Output the (x, y) coordinate of the center of the cell containing the given text.  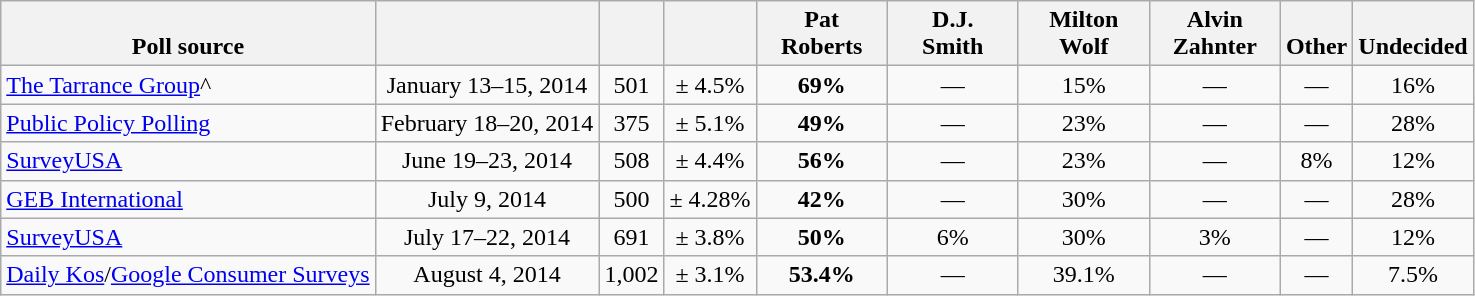
± 4.28% (710, 199)
56% (822, 161)
50% (822, 237)
42% (822, 199)
Daily Kos/Google Consumer Surveys (188, 275)
D.J.Smith (952, 34)
± 5.1% (710, 123)
The Tarrance Group^ (188, 85)
8% (1316, 161)
July 17–22, 2014 (487, 237)
January 13–15, 2014 (487, 85)
Poll source (188, 34)
6% (952, 237)
MiltonWolf (1084, 34)
± 4.5% (710, 85)
691 (632, 237)
15% (1084, 85)
AlvinZahnter (1214, 34)
500 (632, 199)
1,002 (632, 275)
Other (1316, 34)
39.1% (1084, 275)
Undecided (1413, 34)
GEB International (188, 199)
16% (1413, 85)
7.5% (1413, 275)
± 4.4% (710, 161)
53.4% (822, 275)
February 18–20, 2014 (487, 123)
501 (632, 85)
± 3.8% (710, 237)
± 3.1% (710, 275)
July 9, 2014 (487, 199)
August 4, 2014 (487, 275)
375 (632, 123)
3% (1214, 237)
49% (822, 123)
69% (822, 85)
Public Policy Polling (188, 123)
June 19–23, 2014 (487, 161)
PatRoberts (822, 34)
508 (632, 161)
